For the text-containing cell, return its midpoint in (X, Y) coordinate format. 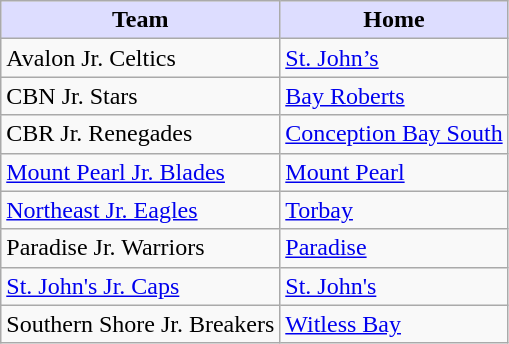
St. John’s (394, 58)
Paradise Jr. Warriors (140, 248)
St. John's (394, 286)
Mount Pearl (394, 172)
CBN Jr. Stars (140, 96)
Conception Bay South (394, 134)
Bay Roberts (394, 96)
Southern Shore Jr. Breakers (140, 324)
Team (140, 20)
Mount Pearl Jr. Blades (140, 172)
Witless Bay (394, 324)
Northeast Jr. Eagles (140, 210)
Paradise (394, 248)
Home (394, 20)
CBR Jr. Renegades (140, 134)
St. John's Jr. Caps (140, 286)
Torbay (394, 210)
Avalon Jr. Celtics (140, 58)
